Find where the given text appears and provide that cell's center as (X, Y) coordinate. 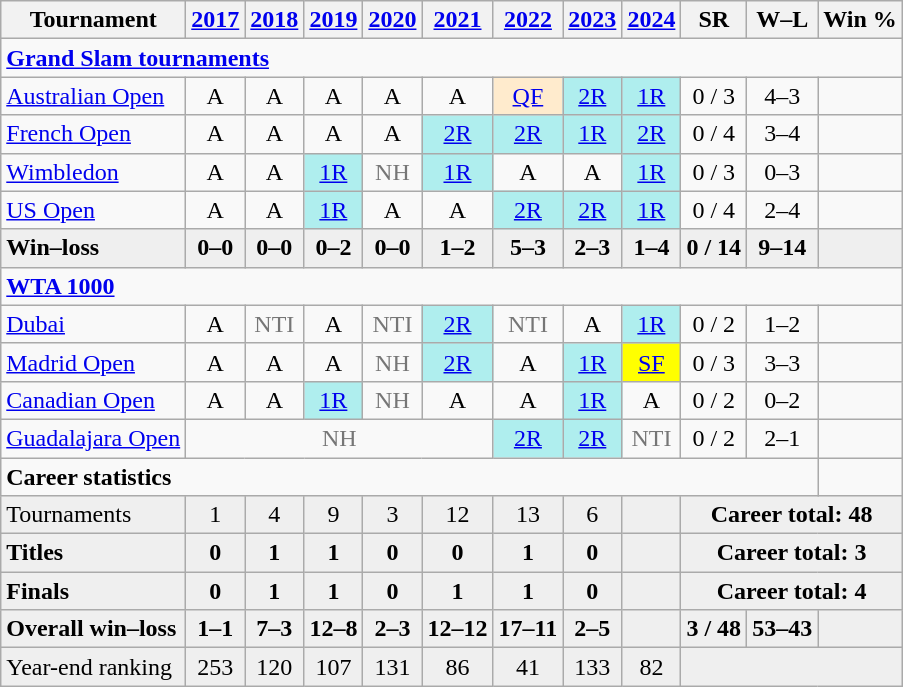
US Open (94, 210)
French Open (94, 134)
86 (458, 667)
2020 (392, 20)
7–3 (274, 629)
2–5 (592, 629)
2022 (528, 20)
131 (392, 667)
2–1 (782, 438)
3 / 48 (714, 629)
Dubai (94, 324)
12–8 (334, 629)
120 (274, 667)
Career statistics (410, 477)
2023 (592, 20)
3–4 (782, 134)
2019 (334, 20)
Australian Open (94, 96)
QF (528, 96)
Tournaments (94, 515)
Titles (94, 553)
Guadalajara Open (94, 438)
Win % (860, 20)
1–1 (216, 629)
133 (592, 667)
82 (652, 667)
0–3 (782, 172)
Year-end ranking (94, 667)
9–14 (782, 248)
Canadian Open (94, 400)
53–43 (782, 629)
Career total: 3 (792, 553)
17–11 (528, 629)
2017 (216, 20)
107 (334, 667)
Career total: 4 (792, 591)
Madrid Open (94, 362)
5–3 (528, 248)
253 (216, 667)
Win–loss (94, 248)
2021 (458, 20)
WTA 1000 (452, 286)
41 (528, 667)
SR (714, 20)
SF (652, 362)
Finals (94, 591)
2–4 (782, 210)
Overall win–loss (94, 629)
W–L (782, 20)
4–3 (782, 96)
9 (334, 515)
Tournament (94, 20)
12–12 (458, 629)
1–4 (652, 248)
0 / 14 (714, 248)
Wimbledon (94, 172)
3–3 (782, 362)
2024 (652, 20)
2018 (274, 20)
4 (274, 515)
3 (392, 515)
Grand Slam tournaments (452, 58)
13 (528, 515)
6 (592, 515)
12 (458, 515)
Career total: 48 (792, 515)
